Detect which cell encompasses the target text, then output its [X, Y] center coordinate. 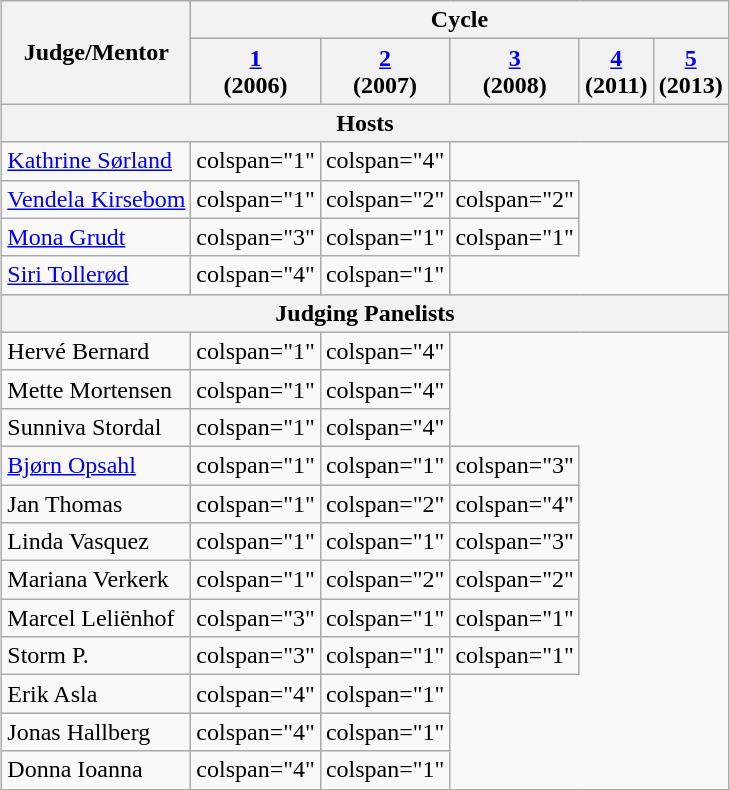
Mona Grudt [96, 237]
Judging Panelists [365, 313]
Hervé Bernard [96, 351]
Kathrine Sørland [96, 161]
Hosts [365, 123]
2 (2007) [385, 72]
Erik Asla [96, 694]
3 (2008) [515, 72]
Siri Tollerød [96, 275]
Marcel Leliënhof [96, 618]
1 (2006) [256, 72]
Vendela Kirsebom [96, 199]
Jonas Hallberg [96, 732]
Bjørn Opsahl [96, 465]
5 (2013) [690, 72]
Storm P. [96, 656]
Jan Thomas [96, 503]
Cycle [460, 20]
Mariana Verkerk [96, 580]
Linda Vasquez [96, 542]
Donna Ioanna [96, 770]
Mette Mortensen [96, 389]
Judge/Mentor [96, 52]
4 (2011) [616, 72]
Sunniva Stordal [96, 427]
